Detect which cell encompasses the target text, then output its [X, Y] center coordinate. 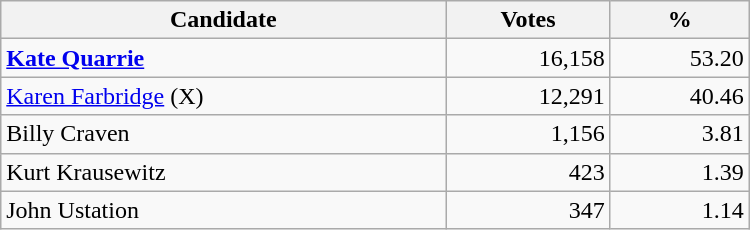
1,156 [528, 134]
53.20 [680, 58]
1.14 [680, 210]
423 [528, 172]
John Ustation [224, 210]
12,291 [528, 96]
Kate Quarrie [224, 58]
347 [528, 210]
Kurt Krausewitz [224, 172]
Votes [528, 20]
3.81 [680, 134]
1.39 [680, 172]
16,158 [528, 58]
Billy Craven [224, 134]
40.46 [680, 96]
% [680, 20]
Karen Farbridge (X) [224, 96]
Candidate [224, 20]
